Identify which cell holds the provided text, then report its [X, Y] central coordinate. 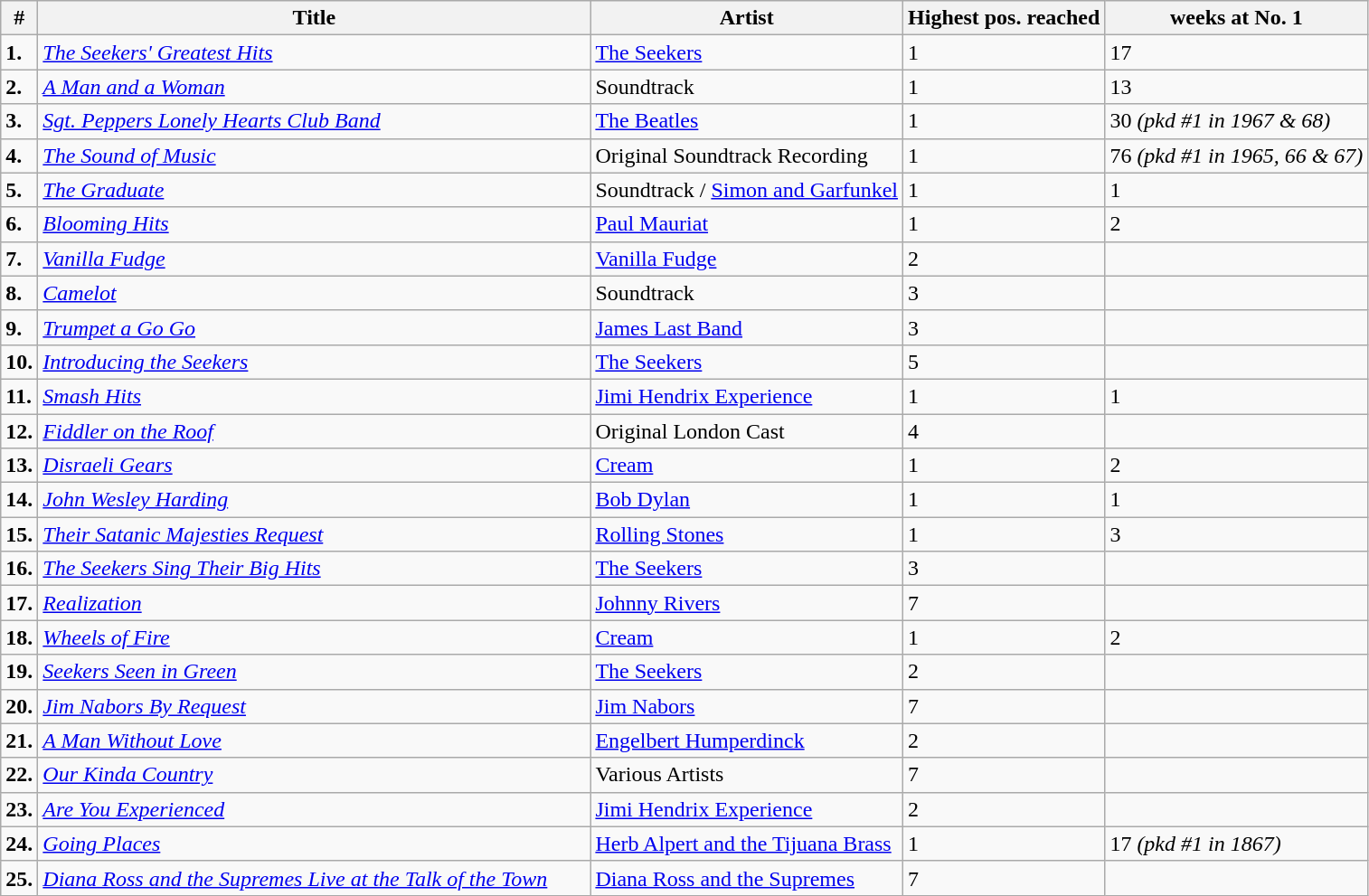
Herb Alpert and the Tijuana Brass [747, 844]
A Man Without Love [315, 740]
22. [20, 775]
14. [20, 500]
Sgt. Peppers Lonely Hearts Club Band [315, 121]
Camelot [315, 293]
Soundtrack / Simon and Garfunkel [747, 190]
23. [20, 809]
9. [20, 327]
21. [20, 740]
19. [20, 672]
13 [1237, 87]
6. [20, 224]
18. [20, 637]
John Wesley Harding [315, 500]
The Graduate [315, 190]
# [20, 18]
30 (pkd #1 in 1967 & 68) [1237, 121]
Trumpet a Go Go [315, 327]
Jim Nabors [747, 706]
15. [20, 534]
Jim Nabors By Request [315, 706]
Title [315, 18]
76 (pkd #1 in 1965, 66 & 67) [1237, 156]
Disraeli Gears [315, 466]
Are You Experienced [315, 809]
James Last Band [747, 327]
Original London Cast [747, 431]
Paul Mauriat [747, 224]
Diana Ross and the Supremes [747, 878]
10. [20, 362]
20. [20, 706]
Rolling Stones [747, 534]
A Man and a Woman [315, 87]
Smash Hits [315, 396]
17. [20, 603]
Realization [315, 603]
Going Places [315, 844]
4. [20, 156]
The Sound of Music [315, 156]
7. [20, 259]
Fiddler on the Roof [315, 431]
The Seekers Sing Their Big Hits [315, 569]
Wheels of Fire [315, 637]
Johnny Rivers [747, 603]
3. [20, 121]
Engelbert Humperdinck [747, 740]
8. [20, 293]
weeks at No. 1 [1237, 18]
4 [1004, 431]
Our Kinda Country [315, 775]
16. [20, 569]
11. [20, 396]
17 [1237, 52]
1. [20, 52]
Blooming Hits [315, 224]
Bob Dylan [747, 500]
Original Soundtrack Recording [747, 156]
Highest pos. reached [1004, 18]
Various Artists [747, 775]
25. [20, 878]
The Beatles [747, 121]
2. [20, 87]
17 (pkd #1 in 1867) [1237, 844]
Introducing the Seekers [315, 362]
5 [1004, 362]
Their Satanic Majesties Request [315, 534]
5. [20, 190]
The Seekers' Greatest Hits [315, 52]
Seekers Seen in Green [315, 672]
24. [20, 844]
Diana Ross and the Supremes Live at the Talk of the Town [315, 878]
12. [20, 431]
Artist [747, 18]
13. [20, 466]
